Pinpoint the cell where the given text exists, returning its [x, y] midpoint coordinate. 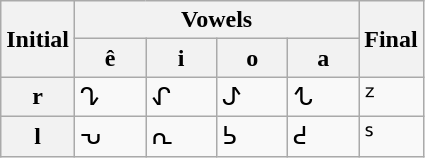
r [38, 97]
ᕆ [182, 136]
ᔆ [391, 136]
ᙆ [391, 97]
ᖊ [110, 97]
o [252, 58]
a [324, 58]
ᖌ [252, 97]
Vowels [217, 20]
ᖍ [324, 97]
ᖋ [182, 97]
ᕍ [324, 136]
ᕊ [252, 136]
Initial [38, 39]
ê [110, 58]
ᕃ [110, 136]
Final [391, 39]
i [182, 58]
l [38, 136]
